Pinpoint the cell where the given text exists, returning its [x, y] midpoint coordinate. 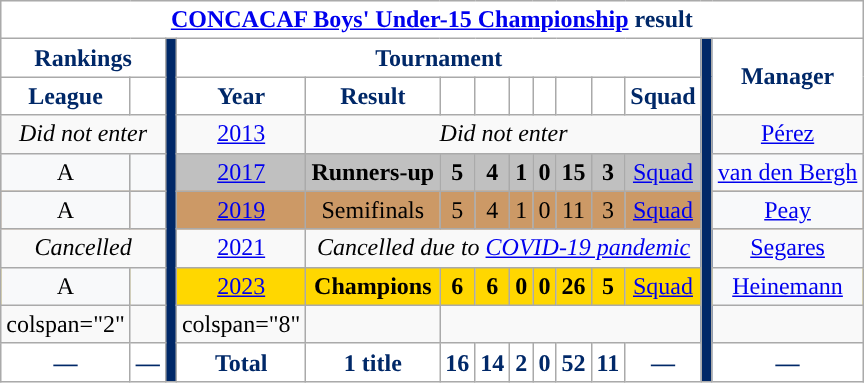
Tournament [438, 58]
Cancelled due to COVID-19 pandemic [504, 248]
2013 [241, 134]
2023 [241, 286]
Heinemann [788, 286]
2019 [241, 210]
16 [458, 362]
14 [492, 362]
Result [373, 96]
26 [574, 286]
colspan="8" [241, 324]
Peay [788, 210]
Pérez [788, 134]
colspan="2" [66, 324]
CONCACAF Boys' Under-15 Championship result [432, 20]
Cancelled [84, 248]
Semifinals [373, 210]
League [66, 96]
2021 [241, 248]
Runners-up [373, 172]
15 [574, 172]
Segares [788, 248]
Total [241, 362]
Year [241, 96]
van den Bergh [788, 172]
1 title [373, 362]
52 [574, 362]
Champions [373, 286]
Manager [788, 77]
Rankings [84, 58]
2017 [241, 172]
2 [522, 362]
